Scan for the cell matching the given text and deliver its [X, Y] coordinate at center. 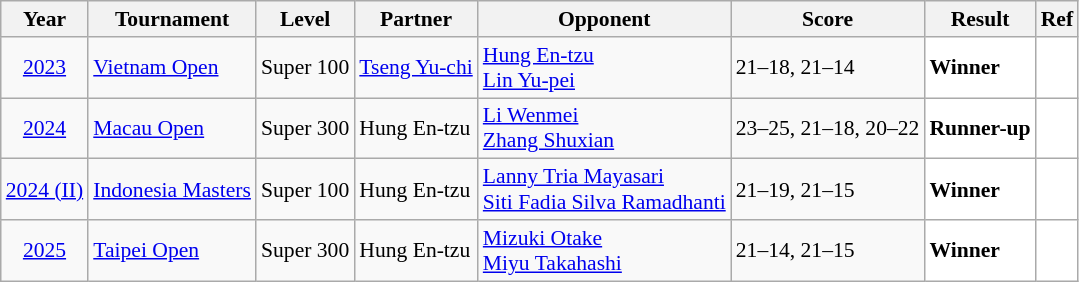
Vietnam Open [172, 68]
Year [44, 19]
Score [828, 19]
21–14, 21–15 [828, 250]
Li Wenmei Zhang Shuxian [604, 128]
Level [305, 19]
Ref [1057, 19]
2025 [44, 250]
Tournament [172, 19]
21–18, 21–14 [828, 68]
23–25, 21–18, 20–22 [828, 128]
Hung En-tzu Lin Yu-pei [604, 68]
Tseng Yu-chi [416, 68]
Lanny Tria Mayasari Siti Fadia Silva Ramadhanti [604, 190]
2024 (II) [44, 190]
Runner-up [980, 128]
2023 [44, 68]
Indonesia Masters [172, 190]
Partner [416, 19]
2024 [44, 128]
Result [980, 19]
Opponent [604, 19]
Macau Open [172, 128]
21–19, 21–15 [828, 190]
Taipei Open [172, 250]
Mizuki Otake Miyu Takahashi [604, 250]
